Provide the (X, Y) coordinate of the cell's center where the given text is located.  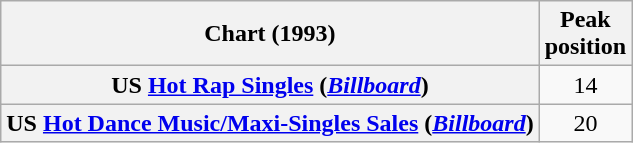
US Hot Dance Music/Maxi-Singles Sales (Billboard) (270, 123)
US Hot Rap Singles (Billboard) (270, 85)
Peakposition (585, 34)
14 (585, 85)
20 (585, 123)
Chart (1993) (270, 34)
